Extract the [x, y] coordinate from the center of the cell holding the provided text.  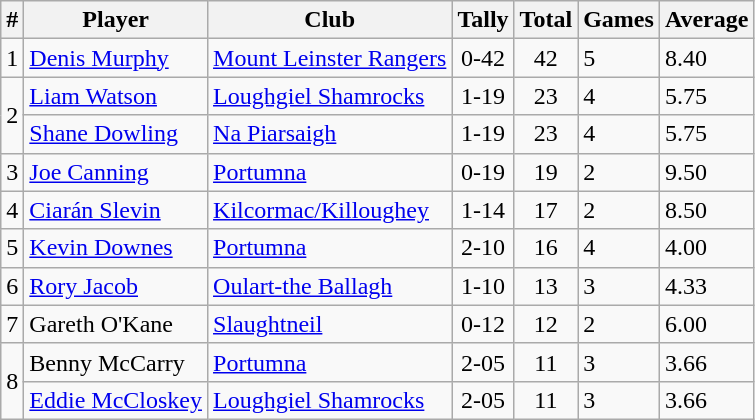
6.00 [706, 324]
13 [546, 286]
Mount Leinster Rangers [330, 58]
Games [619, 20]
7 [12, 324]
6 [12, 286]
Denis Murphy [116, 58]
Rory Jacob [116, 286]
8 [12, 381]
Na Piarsaigh [330, 134]
Average [706, 20]
4.33 [706, 286]
17 [546, 210]
9.50 [706, 172]
1-14 [483, 210]
Eddie McCloskey [116, 400]
1 [12, 58]
16 [546, 248]
Total [546, 20]
Club [330, 20]
Tally [483, 20]
Player [116, 20]
Joe Canning [116, 172]
12 [546, 324]
42 [546, 58]
1-10 [483, 286]
# [12, 20]
Shane Dowling [116, 134]
Gareth O'Kane [116, 324]
Kevin Downes [116, 248]
19 [546, 172]
Slaughtneil [330, 324]
8.50 [706, 210]
Liam Watson [116, 96]
0-12 [483, 324]
0-42 [483, 58]
Kilcormac/Killoughey [330, 210]
8.40 [706, 58]
Oulart-the Ballagh [330, 286]
Ciarán Slevin [116, 210]
4.00 [706, 248]
2-10 [483, 248]
0-19 [483, 172]
Benny McCarry [116, 362]
